Detect which cell encompasses the target text, then output its [x, y] center coordinate. 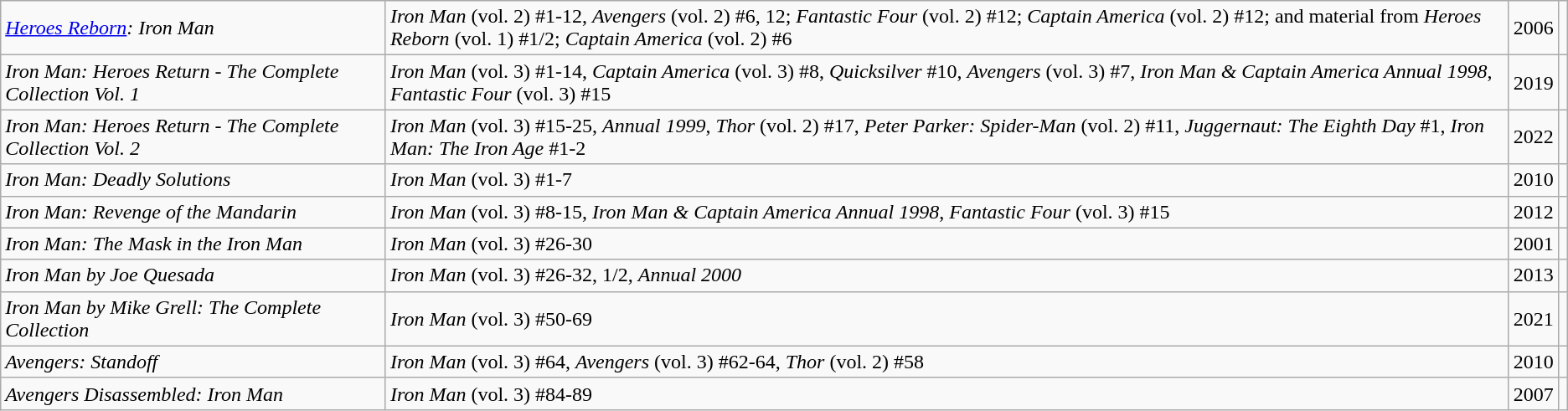
Iron Man by Mike Grell: The Complete Collection [193, 318]
Iron Man: Heroes Return - The Complete Collection Vol. 2 [193, 137]
Iron Man (vol. 3) #8-15, Iron Man & Captain America Annual 1998, Fantastic Four (vol. 3) #15 [946, 212]
2013 [1533, 275]
2007 [1533, 393]
2001 [1533, 244]
Iron Man: Revenge of the Mandarin [193, 212]
2006 [1533, 28]
2021 [1533, 318]
Iron Man (vol. 3) #26-30 [946, 244]
Iron Man: Deadly Solutions [193, 180]
Iron Man (vol. 3) #26-32, 1/2, Annual 2000 [946, 275]
Iron Man (vol. 3) #84-89 [946, 393]
Iron Man (vol. 3) #1-7 [946, 180]
Avengers: Standoff [193, 362]
Heroes Reborn: Iron Man [193, 28]
Iron Man: Heroes Return - The Complete Collection Vol. 1 [193, 82]
Iron Man: The Mask in the Iron Man [193, 244]
Avengers Disassembled: Iron Man [193, 393]
2012 [1533, 212]
Iron Man (vol. 3) #64, Avengers (vol. 3) #62-64, Thor (vol. 2) #58 [946, 362]
Iron Man by Joe Quesada [193, 275]
2022 [1533, 137]
2019 [1533, 82]
Iron Man (vol. 3) #50-69 [946, 318]
